Identify which cell holds the provided text, then report its [x, y] central coordinate. 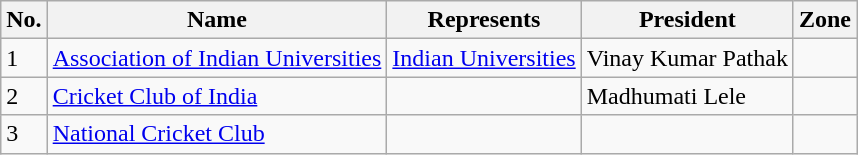
3 [24, 134]
National Cricket Club [217, 134]
Cricket Club of India [217, 96]
2 [24, 96]
Name [217, 20]
President [687, 20]
Indian Universities [484, 58]
1 [24, 58]
Vinay Kumar Pathak [687, 58]
Represents [484, 20]
Zone [824, 20]
Association of Indian Universities [217, 58]
Madhumati Lele [687, 96]
No. [24, 20]
